Extract the (x, y) coordinate from the center of the cell holding the provided text.  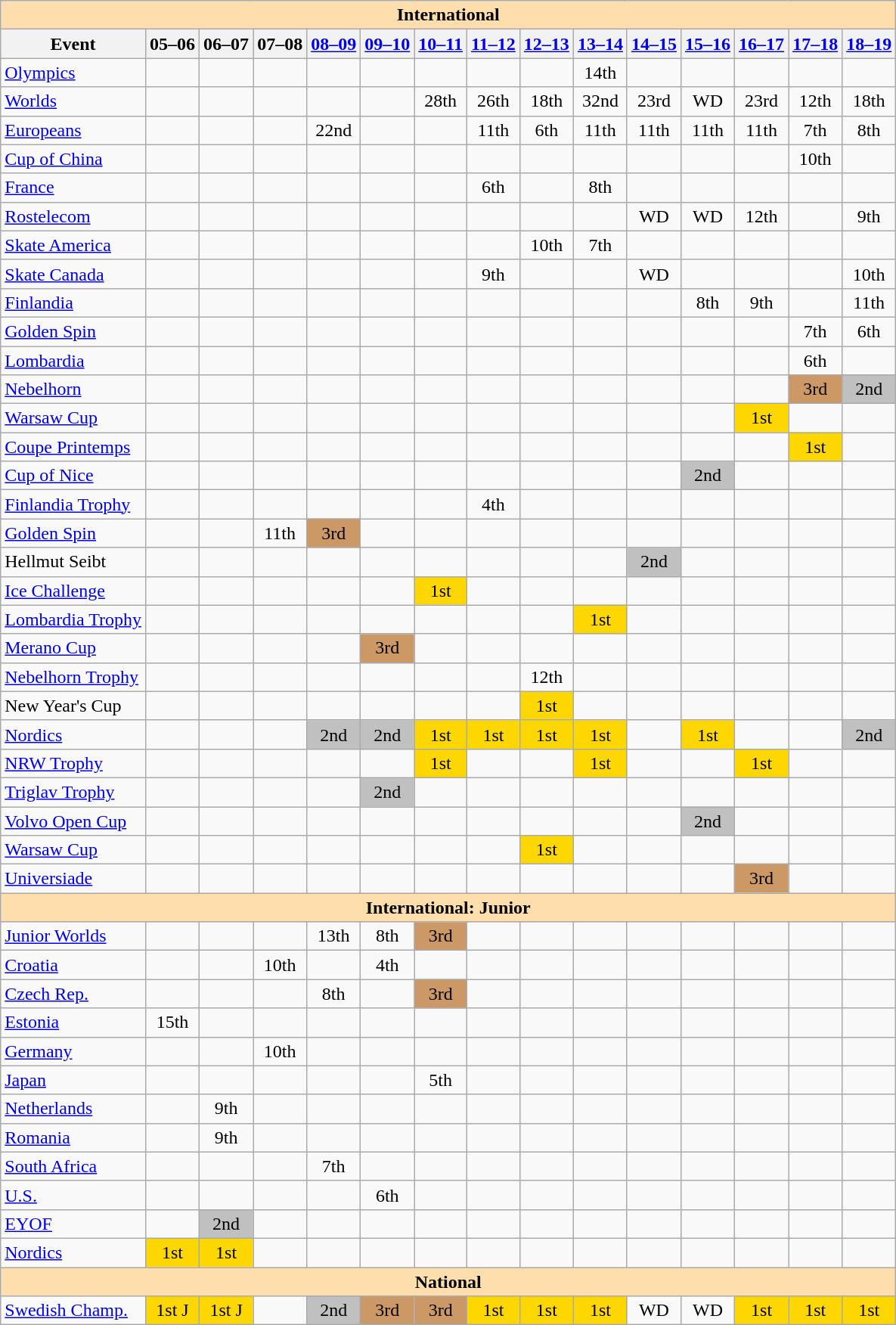
Estonia (73, 1022)
Nebelhorn Trophy (73, 677)
07–08 (280, 44)
Event (73, 44)
Cup of Nice (73, 476)
Volvo Open Cup (73, 821)
10–11 (441, 44)
26th (494, 101)
12–13 (546, 44)
EYOF (73, 1224)
Skate America (73, 245)
Ice Challenge (73, 591)
Nebelhorn (73, 389)
13–14 (600, 44)
14th (600, 73)
Rostelecom (73, 216)
Olympics (73, 73)
Coupe Printemps (73, 447)
Worlds (73, 101)
22nd (334, 130)
32nd (600, 101)
Finlandia Trophy (73, 504)
New Year's Cup (73, 706)
28th (441, 101)
Universiade (73, 879)
14–15 (653, 44)
Croatia (73, 965)
Czech Rep. (73, 994)
International (448, 15)
13th (334, 936)
Swedish Champ. (73, 1311)
Lombardia (73, 361)
08–09 (334, 44)
Merano Cup (73, 648)
17–18 (815, 44)
09–10 (387, 44)
Japan (73, 1080)
11–12 (494, 44)
15–16 (708, 44)
U.S. (73, 1195)
France (73, 188)
5th (441, 1080)
18–19 (870, 44)
National (448, 1282)
Skate Canada (73, 274)
Lombardia Trophy (73, 619)
05–06 (172, 44)
Cup of China (73, 159)
Netherlands (73, 1109)
Europeans (73, 130)
Romania (73, 1137)
NRW Trophy (73, 763)
15th (172, 1022)
06–07 (227, 44)
Junior Worlds (73, 936)
Hellmut Seibt (73, 562)
South Africa (73, 1166)
16–17 (762, 44)
Triglav Trophy (73, 792)
Finlandia (73, 303)
International: Junior (448, 908)
Germany (73, 1051)
